Extract the (x, y) coordinate from the center of the cell holding the provided text.  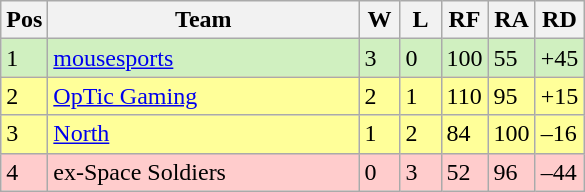
Team (204, 20)
110 (464, 96)
55 (512, 58)
RD (560, 20)
mousesports (204, 58)
+45 (560, 58)
OpTic Gaming (204, 96)
84 (464, 134)
96 (512, 172)
–44 (560, 172)
ex-Space Soldiers (204, 172)
RA (512, 20)
–16 (560, 134)
+15 (560, 96)
North (204, 134)
Pos (24, 20)
L (420, 20)
95 (512, 96)
W (380, 20)
52 (464, 172)
RF (464, 20)
4 (24, 172)
